Determine the (x, y) coordinate at the center of the cell enclosing the given text.  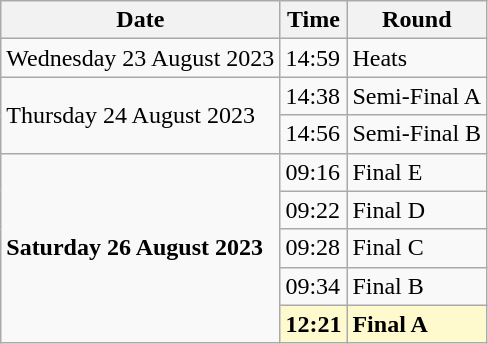
Round (417, 20)
Semi-Final A (417, 96)
09:16 (314, 172)
Final C (417, 248)
09:34 (314, 286)
12:21 (314, 324)
Final A (417, 324)
Final B (417, 286)
14:38 (314, 96)
Semi-Final B (417, 134)
Heats (417, 58)
Wednesday 23 August 2023 (140, 58)
14:56 (314, 134)
Saturday 26 August 2023 (140, 248)
Final E (417, 172)
Thursday 24 August 2023 (140, 115)
Date (140, 20)
09:22 (314, 210)
09:28 (314, 248)
Time (314, 20)
Final D (417, 210)
14:59 (314, 58)
